Provide the (X, Y) coordinate of the cell's center where the given text is located.  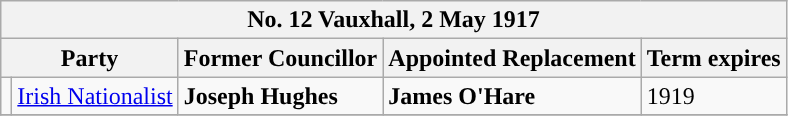
No. 12 Vauxhall, 2 May 1917 (394, 20)
Former Councillor (280, 58)
1919 (714, 96)
Term expires (714, 58)
Party (90, 58)
James O'Hare (512, 96)
Joseph Hughes (280, 96)
Appointed Replacement (512, 58)
Irish Nationalist (95, 96)
